Pinpoint the cell where the given text exists, returning its (x, y) midpoint coordinate. 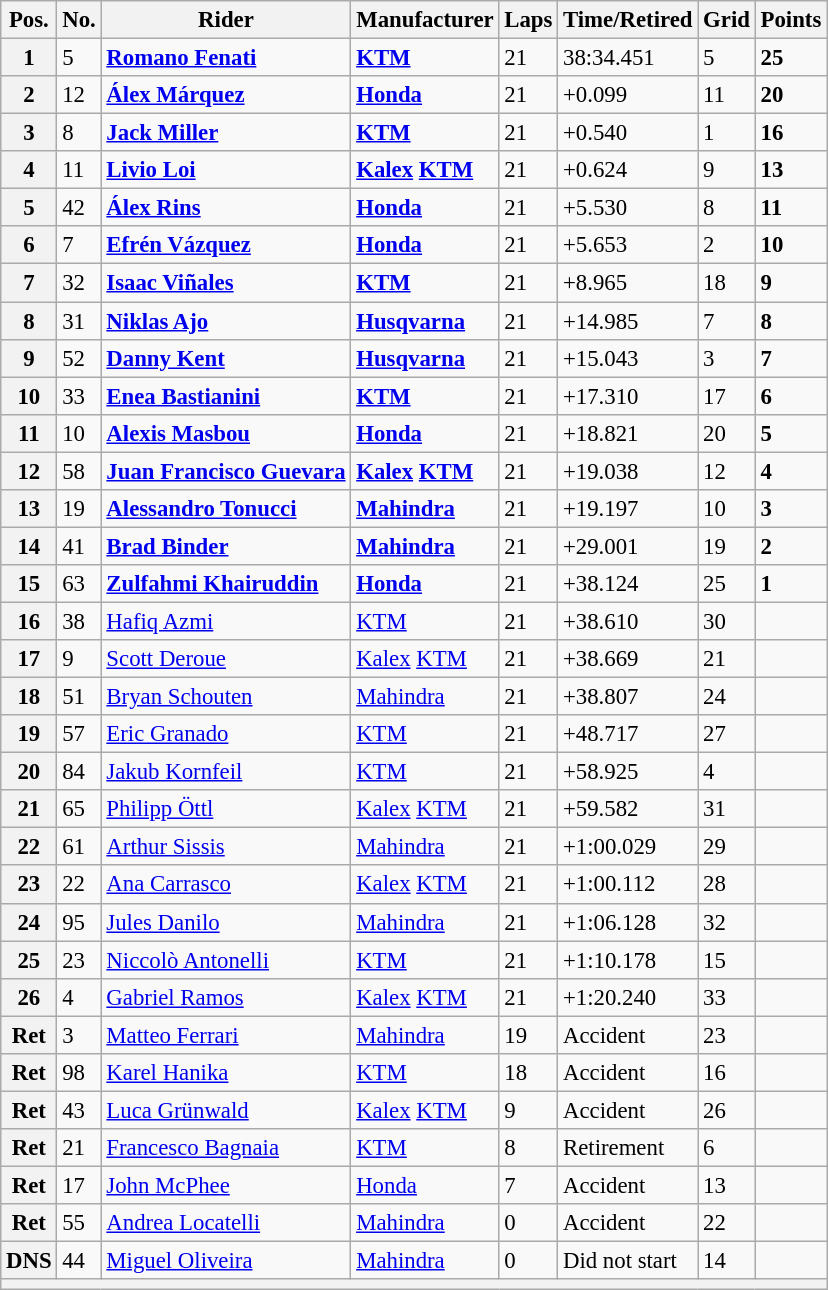
+15.043 (628, 358)
28 (726, 885)
Alexis Masbou (226, 433)
42 (79, 208)
Manufacturer (425, 20)
+38.610 (628, 621)
+1:10.178 (628, 960)
Efrén Vázquez (226, 245)
John McPhee (226, 1185)
Did not start (628, 1261)
+38.124 (628, 584)
Rider (226, 20)
Francesco Bagnaia (226, 1148)
Matteo Ferrari (226, 1035)
Alessandro Tonucci (226, 509)
Isaac Viñales (226, 283)
Arthur Sissis (226, 847)
Álex Rins (226, 208)
Danny Kent (226, 358)
+0.099 (628, 95)
Gabriel Ramos (226, 997)
58 (79, 471)
Juan Francisco Guevara (226, 471)
+1:00.112 (628, 885)
Bryan Schouten (226, 697)
+58.925 (628, 772)
55 (79, 1223)
Zulfahmi Khairuddin (226, 584)
Pos. (29, 20)
DNS (29, 1261)
63 (79, 584)
Niklas Ajo (226, 321)
98 (79, 1073)
Eric Granado (226, 734)
+8.965 (628, 283)
+19.197 (628, 509)
Niccolò Antonelli (226, 960)
+59.582 (628, 809)
44 (79, 1261)
+17.310 (628, 396)
+5.653 (628, 245)
95 (79, 922)
Jules Danilo (226, 922)
43 (79, 1110)
Laps (528, 20)
Ana Carrasco (226, 885)
61 (79, 847)
Luca Grünwald (226, 1110)
Miguel Oliveira (226, 1261)
+1:20.240 (628, 997)
38:34.451 (628, 58)
+38.807 (628, 697)
29 (726, 847)
Andrea Locatelli (226, 1223)
27 (726, 734)
Romano Fenati (226, 58)
Karel Hanika (226, 1073)
+18.821 (628, 433)
51 (79, 697)
30 (726, 621)
Hafiq Azmi (226, 621)
Enea Bastianini (226, 396)
Jack Miller (226, 133)
65 (79, 809)
+1:06.128 (628, 922)
Scott Deroue (226, 659)
38 (79, 621)
Jakub Kornfeil (226, 772)
+38.669 (628, 659)
52 (79, 358)
No. (79, 20)
+29.001 (628, 546)
Time/Retired (628, 20)
41 (79, 546)
+48.717 (628, 734)
Livio Loi (226, 170)
Grid (726, 20)
+0.540 (628, 133)
+5.530 (628, 208)
Álex Márquez (226, 95)
Philipp Öttl (226, 809)
Brad Binder (226, 546)
+14.985 (628, 321)
Retirement (628, 1148)
+19.038 (628, 471)
+1:00.029 (628, 847)
+0.624 (628, 170)
Points (790, 20)
57 (79, 734)
84 (79, 772)
